Output the [X, Y] coordinate of the center of the cell containing the given text.  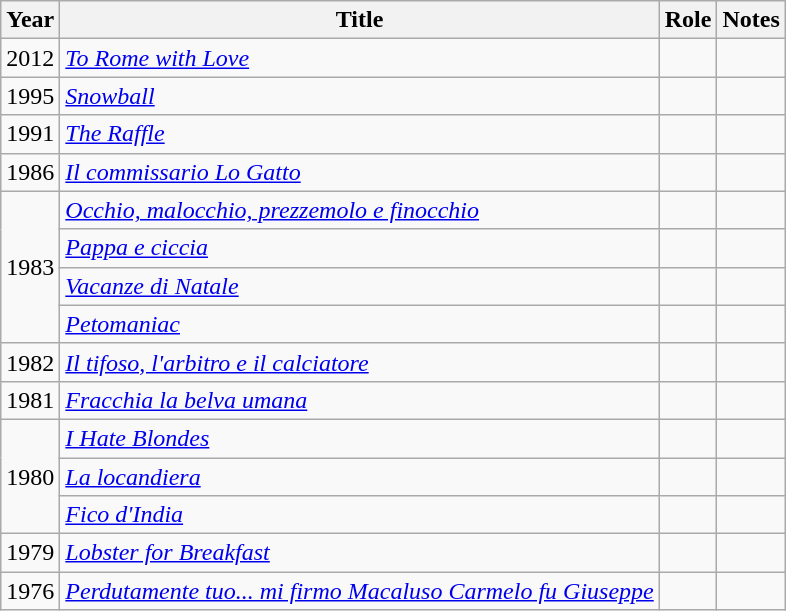
The Raffle [360, 134]
1980 [30, 476]
Perdutamente tuo... mi firmo Macaluso Carmelo fu Giuseppe [360, 591]
1982 [30, 362]
1991 [30, 134]
Fracchia la belva umana [360, 400]
2012 [30, 58]
Notes [751, 20]
1983 [30, 267]
1981 [30, 400]
1995 [30, 96]
La locandiera [360, 477]
Lobster for Breakfast [360, 553]
Occhio, malocchio, prezzemolo e finocchio [360, 210]
1986 [30, 172]
Fico d'India [360, 515]
Pappa e ciccia [360, 248]
Title [360, 20]
Il commissario Lo Gatto [360, 172]
To Rome with Love [360, 58]
Il tifoso, l'arbitro e il calciatore [360, 362]
Year [30, 20]
1976 [30, 591]
1979 [30, 553]
Role [688, 20]
Petomaniac [360, 324]
Vacanze di Natale [360, 286]
I Hate Blondes [360, 438]
Snowball [360, 96]
